Locate the cell with the specified text and output its (X, Y) center coordinate. 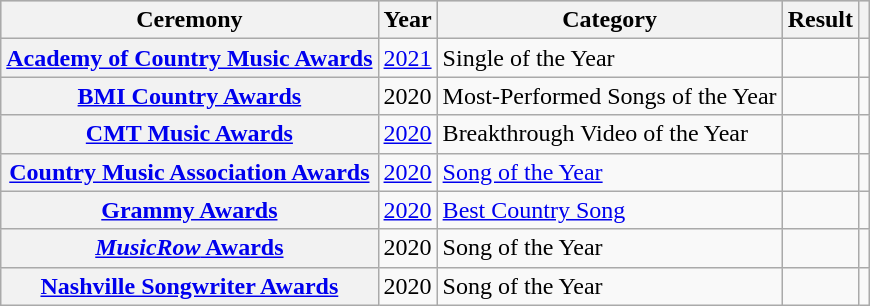
Single of the Year (610, 58)
BMI Country Awards (190, 96)
Year (408, 20)
Breakthrough Video of the Year (610, 134)
Ceremony (190, 20)
Academy of Country Music Awards (190, 58)
MusicRow Awards (190, 248)
CMT Music Awards (190, 134)
Most-Performed Songs of the Year (610, 96)
Nashville Songwriter Awards (190, 286)
2021 (408, 58)
Best Country Song (610, 210)
Country Music Association Awards (190, 172)
Category (610, 20)
Result (820, 20)
Grammy Awards (190, 210)
